Capture the cell that displays the provided text and extract its [x, y] central coordinate. 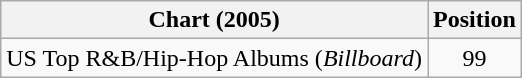
99 [475, 58]
US Top R&B/Hip-Hop Albums (Billboard) [214, 58]
Position [475, 20]
Chart (2005) [214, 20]
